Output the [x, y] coordinate of the center of the cell containing the given text.  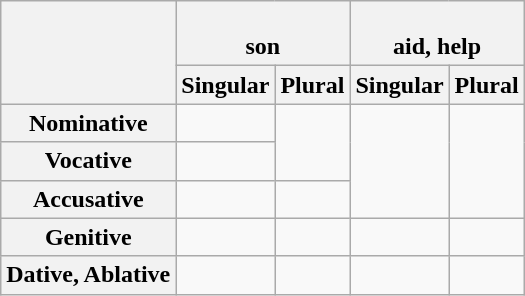
Accusative [88, 199]
Nominative [88, 123]
Vocative [88, 161]
Genitive [88, 237]
son [263, 34]
aid, help [437, 34]
Dative, Ablative [88, 275]
